Capture the cell that displays the provided text and extract its [x, y] central coordinate. 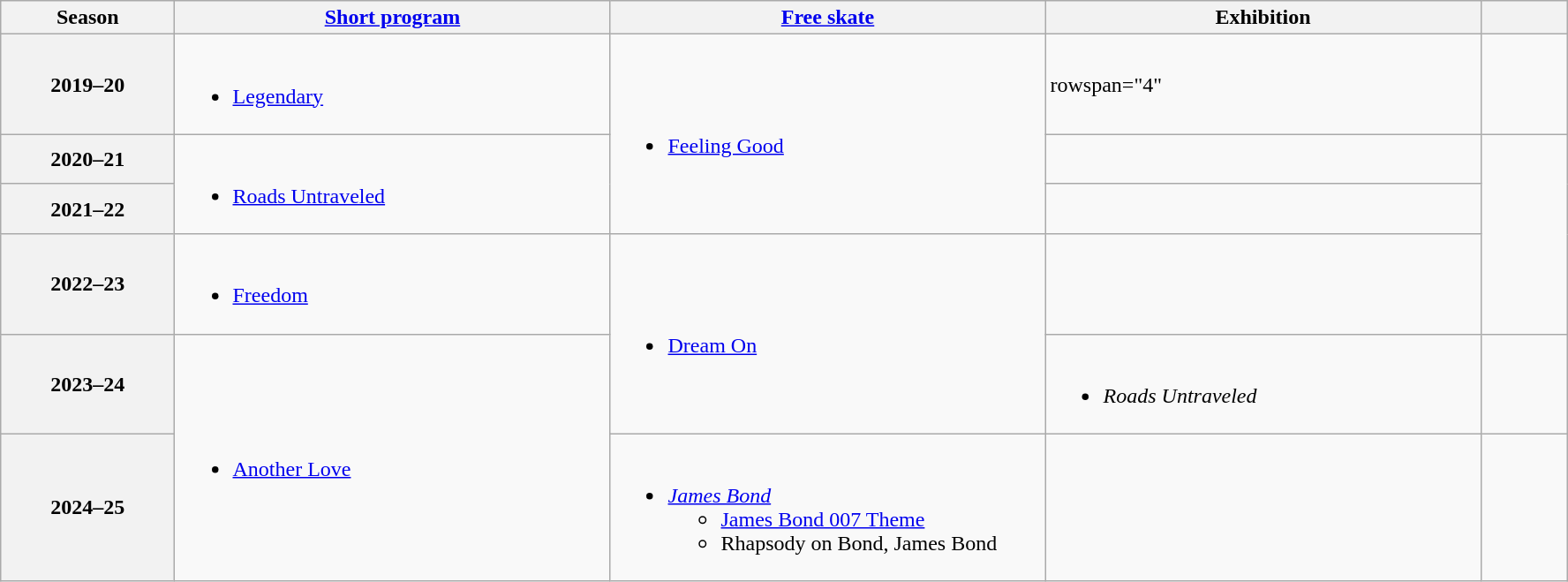
2022–23 [88, 284]
Free skate [828, 18]
Dream On [828, 334]
2024–25 [88, 507]
rowspan="4" [1263, 85]
Another Love [392, 457]
Season [88, 18]
2023–24 [88, 383]
Exhibition [1263, 18]
James BondJames Bond 007 ThemeRhapsody on Bond, James Bond [828, 507]
2020–21 [88, 159]
Legendary [392, 85]
Short program [392, 18]
Freedom [392, 284]
2021–22 [88, 208]
Feeling Good [828, 134]
2019–20 [88, 85]
